Return the [x, y] coordinate for the center point of the cell that contains the specified text.  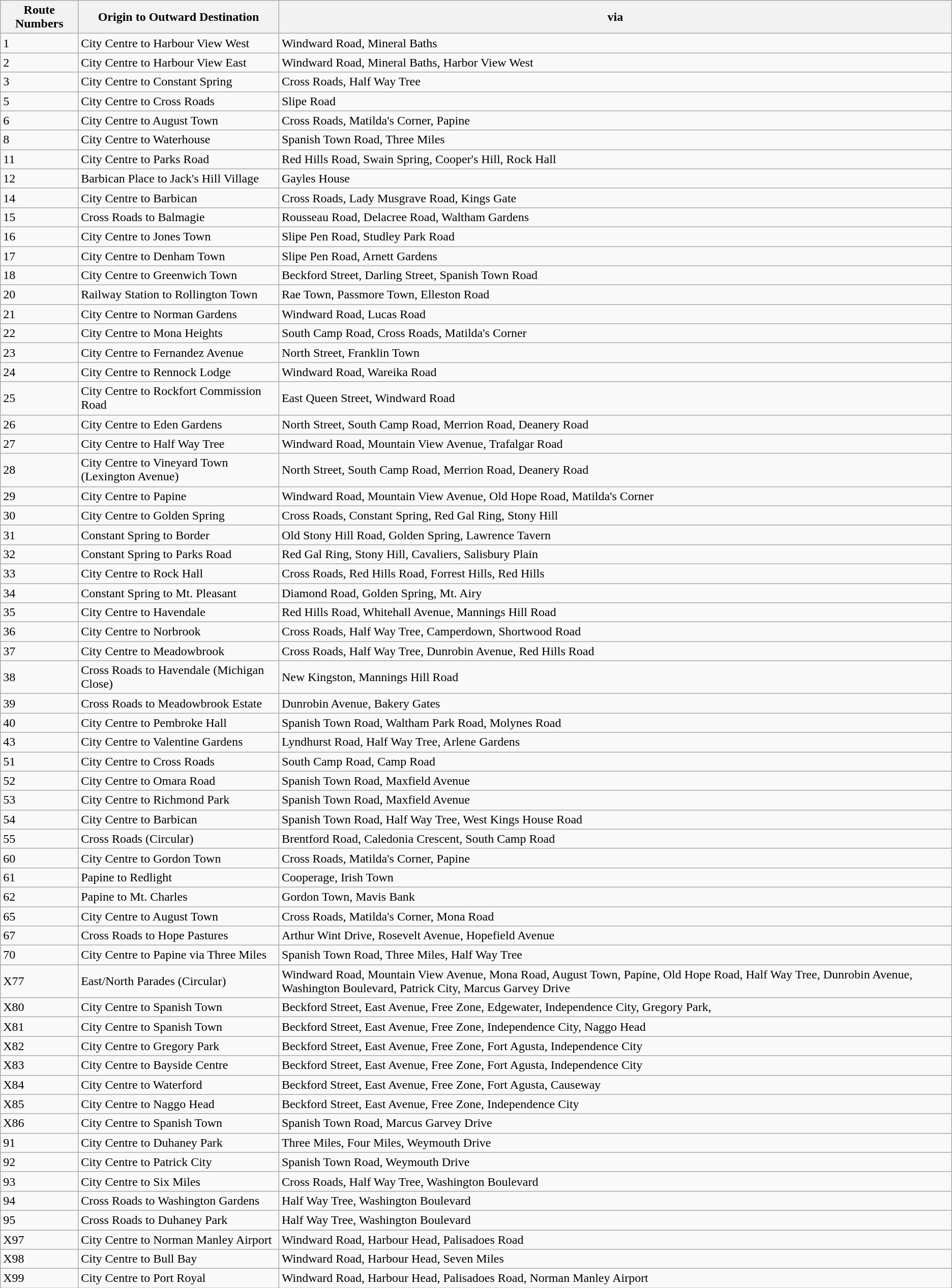
Windward Road, Harbour Head, Palisadoes Road [615, 1240]
Barbican Place to Jack's Hill Village [179, 178]
City Centre to Papine via Three Miles [179, 955]
26 [40, 424]
Red Hills Road, Whitehall Avenue, Mannings Hill Road [615, 612]
City Centre to Havendale [179, 612]
City Centre to Port Royal [179, 1278]
Brentford Road, Caledonia Crescent, South Camp Road [615, 839]
Spanish Town Road, Waltham Park Road, Molynes Road [615, 723]
X82 [40, 1046]
2 [40, 63]
Slipe Pen Road, Studley Park Road [615, 236]
Beckford Street, East Avenue, Free Zone, Edgewater, Independence City, Gregory Park, [615, 1007]
City Centre to Greenwich Town [179, 275]
3 [40, 82]
City Centre to Norman Gardens [179, 314]
City Centre to Valentine Gardens [179, 742]
X80 [40, 1007]
25 [40, 398]
North Street, Franklin Town [615, 353]
Rousseau Road, Delacree Road, Waltham Gardens [615, 217]
1 [40, 43]
City Centre to Patrick City [179, 1162]
54 [40, 819]
22 [40, 333]
Windward Road, Mineral Baths [615, 43]
Red Hills Road, Swain Spring, Cooper's Hill, Rock Hall [615, 159]
Arthur Wint Drive, Rosevelt Avenue, Hopefield Avenue [615, 936]
City Centre to Waterford [179, 1085]
City Centre to Duhaney Park [179, 1143]
Cross Roads to Balmagie [179, 217]
70 [40, 955]
Lyndhurst Road, Half Way Tree, Arlene Gardens [615, 742]
City Centre to Gregory Park [179, 1046]
City Centre to Harbour View West [179, 43]
City Centre to Jones Town [179, 236]
65 [40, 916]
Papine to Redlight [179, 877]
Beckford Street, East Avenue, Free Zone, Fort Agusta, Causeway [615, 1085]
City Centre to Fernandez Avenue [179, 353]
East/North Parades (Circular) [179, 981]
X86 [40, 1123]
55 [40, 839]
City Centre to Golden Spring [179, 515]
City Centre to Rennock Lodge [179, 372]
South Camp Road, Cross Roads, Matilda's Corner [615, 333]
Windward Road, Mineral Baths, Harbor View West [615, 63]
31 [40, 535]
City Centre to Parks Road [179, 159]
5 [40, 101]
17 [40, 256]
Windward Road, Mountain View Avenue, Trafalgar Road [615, 444]
City Centre to Eden Gardens [179, 424]
91 [40, 1143]
via [615, 17]
40 [40, 723]
City Centre to Waterhouse [179, 140]
City Centre to Denham Town [179, 256]
City Centre to Mona Heights [179, 333]
Cross Roads to Meadowbrook Estate [179, 703]
City Centre to Gordon Town [179, 858]
Gayles House [615, 178]
City Centre to Naggo Head [179, 1104]
Diamond Road, Golden Spring, Mt. Airy [615, 593]
Windward Road, Mountain View Avenue, Old Hope Road, Matilda's Corner [615, 496]
14 [40, 198]
East Queen Street, Windward Road [615, 398]
Spanish Town Road, Half Way Tree, West Kings House Road [615, 819]
Cooperage, Irish Town [615, 877]
94 [40, 1201]
Cross Roads, Lady Musgrave Road, Kings Gate [615, 198]
Windward Road, Wareika Road [615, 372]
95 [40, 1220]
X85 [40, 1104]
Three Miles, Four Miles, Weymouth Drive [615, 1143]
X99 [40, 1278]
Cross Roads, Red Hills Road, Forrest Hills, Red Hills [615, 573]
36 [40, 632]
Origin to Outward Destination [179, 17]
New Kingston, Mannings Hill Road [615, 677]
X98 [40, 1259]
51 [40, 761]
Route Numbers [40, 17]
Cross Roads to Washington Gardens [179, 1201]
Slipe Road [615, 101]
Beckford Street, East Avenue, Free Zone, Independence City, Naggo Head [615, 1027]
Cross Roads to Duhaney Park [179, 1220]
30 [40, 515]
34 [40, 593]
67 [40, 936]
Cross Roads (Circular) [179, 839]
12 [40, 178]
Red Gal Ring, Stony Hill, Cavaliers, Salisbury Plain [615, 554]
Constant Spring to Parks Road [179, 554]
Beckford Street, East Avenue, Free Zone, Independence City [615, 1104]
39 [40, 703]
Cross Roads to Hope Pastures [179, 936]
Windward Road, Harbour Head, Seven Miles [615, 1259]
City Centre to Papine [179, 496]
18 [40, 275]
43 [40, 742]
X97 [40, 1240]
35 [40, 612]
City Centre to Rock Hall [179, 573]
Cross Roads, Half Way Tree [615, 82]
61 [40, 877]
Railway Station to Rollington Town [179, 295]
Spanish Town Road, Three Miles, Half Way Tree [615, 955]
27 [40, 444]
37 [40, 651]
Dunrobin Avenue, Bakery Gates [615, 703]
City Centre to Bull Bay [179, 1259]
15 [40, 217]
Constant Spring to Mt. Pleasant [179, 593]
Spanish Town Road, Three Miles [615, 140]
City Centre to Constant Spring [179, 82]
City Centre to Rockfort Commission Road [179, 398]
City Centre to Norbrook [179, 632]
16 [40, 236]
X84 [40, 1085]
60 [40, 858]
29 [40, 496]
City Centre to Vineyard Town (Lexington Avenue) [179, 470]
City Centre to Omara Road [179, 781]
11 [40, 159]
Spanish Town Road, Weymouth Drive [615, 1162]
City Centre to Half Way Tree [179, 444]
City Centre to Norman Manley Airport [179, 1240]
Rae Town, Passmore Town, Elleston Road [615, 295]
92 [40, 1162]
Cross Roads, Half Way Tree, Camperdown, Shortwood Road [615, 632]
Windward Road, Harbour Head, Palisadoes Road, Norman Manley Airport [615, 1278]
Constant Spring to Border [179, 535]
Cross Roads, Constant Spring, Red Gal Ring, Stony Hill [615, 515]
Gordon Town, Mavis Bank [615, 897]
28 [40, 470]
Slipe Pen Road, Arnett Gardens [615, 256]
8 [40, 140]
32 [40, 554]
Cross Roads, Half Way Tree, Washington Boulevard [615, 1181]
Cross Roads to Havendale (Michigan Close) [179, 677]
X81 [40, 1027]
South Camp Road, Camp Road [615, 761]
X77 [40, 981]
Old Stony Hill Road, Golden Spring, Lawrence Tavern [615, 535]
City Centre to Pembroke Hall [179, 723]
33 [40, 573]
93 [40, 1181]
X83 [40, 1065]
53 [40, 800]
38 [40, 677]
City Centre to Harbour View East [179, 63]
Cross Roads, Matilda's Corner, Mona Road [615, 916]
20 [40, 295]
Spanish Town Road, Marcus Garvey Drive [615, 1123]
21 [40, 314]
6 [40, 120]
24 [40, 372]
Beckford Street, Darling Street, Spanish Town Road [615, 275]
City Centre to Bayside Centre [179, 1065]
Papine to Mt. Charles [179, 897]
52 [40, 781]
City Centre to Meadowbrook [179, 651]
Cross Roads, Half Way Tree, Dunrobin Avenue, Red Hills Road [615, 651]
Windward Road, Lucas Road [615, 314]
City Centre to Richmond Park [179, 800]
62 [40, 897]
City Centre to Six Miles [179, 1181]
23 [40, 353]
